Return (x, y) of the center of cell containing provided text 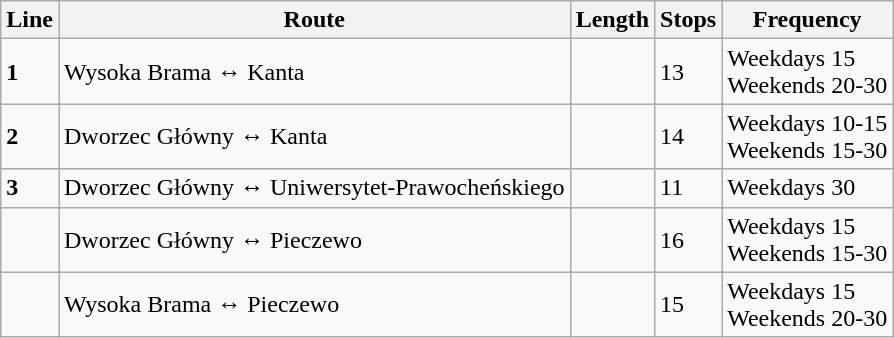
14 (688, 136)
Length (612, 20)
Line (30, 20)
2 (30, 136)
3 (30, 188)
Route (314, 20)
Wysoka Brama ↔ Pieczewo (314, 304)
16 (688, 240)
15 (688, 304)
Wysoka Brama ↔ Kanta (314, 72)
Weekdays 10-15 Weekends 15-30 (808, 136)
Frequency (808, 20)
11 (688, 188)
Dworzec Główny ↔ Kanta (314, 136)
Weekdays 30 (808, 188)
Dworzec Główny ↔ Uniwersytet-Prawocheńskiego (314, 188)
1 (30, 72)
Weekdays 15 Weekends 15-30 (808, 240)
Stops (688, 20)
13 (688, 72)
Dworzec Główny ↔ Pieczewo (314, 240)
